Return (x, y) of the center of cell containing provided text 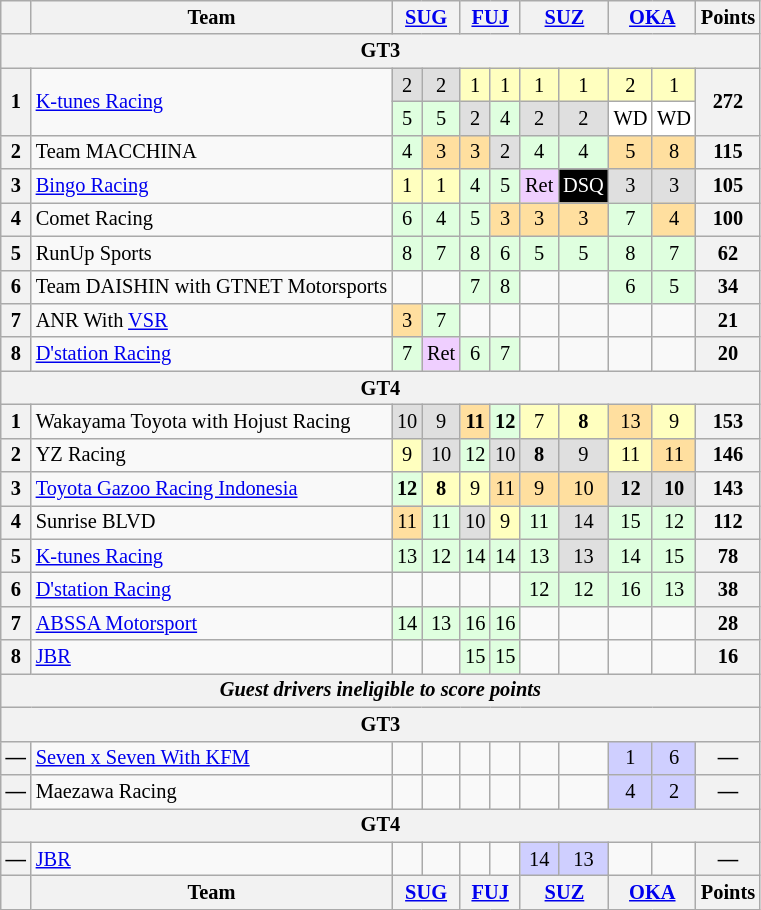
100 (728, 219)
Team DAISHIN with GTNET Motorsports (212, 287)
34 (728, 287)
ABSSA Motorsport (212, 623)
Guest drivers ineligible to score points (380, 690)
ANR With VSR (212, 320)
Sunrise BLVD (212, 522)
112 (728, 522)
Maezawa Racing (212, 791)
20 (728, 354)
YZ Racing (212, 455)
Team MACCHINA (212, 152)
272 (728, 102)
RunUp Sports (212, 253)
146 (728, 455)
78 (728, 556)
Comet Racing (212, 219)
28 (728, 623)
62 (728, 253)
143 (728, 489)
Bingo Racing (212, 186)
Seven x Seven With KFM (212, 758)
Toyota Gazoo Racing Indonesia (212, 489)
105 (728, 186)
21 (728, 320)
Wakayama Toyota with Hojust Racing (212, 421)
115 (728, 152)
DSQ (583, 186)
38 (728, 589)
153 (728, 421)
